Capture the cell that displays the provided text and extract its (x, y) central coordinate. 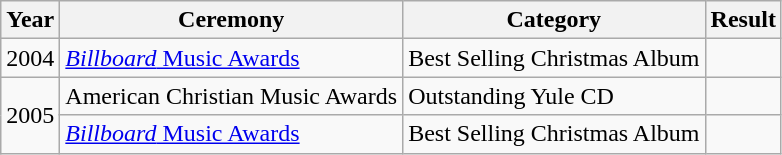
Ceremony (232, 20)
Year (30, 20)
2004 (30, 58)
2005 (30, 115)
American Christian Music Awards (232, 96)
Result (743, 20)
Outstanding Yule CD (554, 96)
Category (554, 20)
